Scan for the cell matching the given text and deliver its [x, y] coordinate at center. 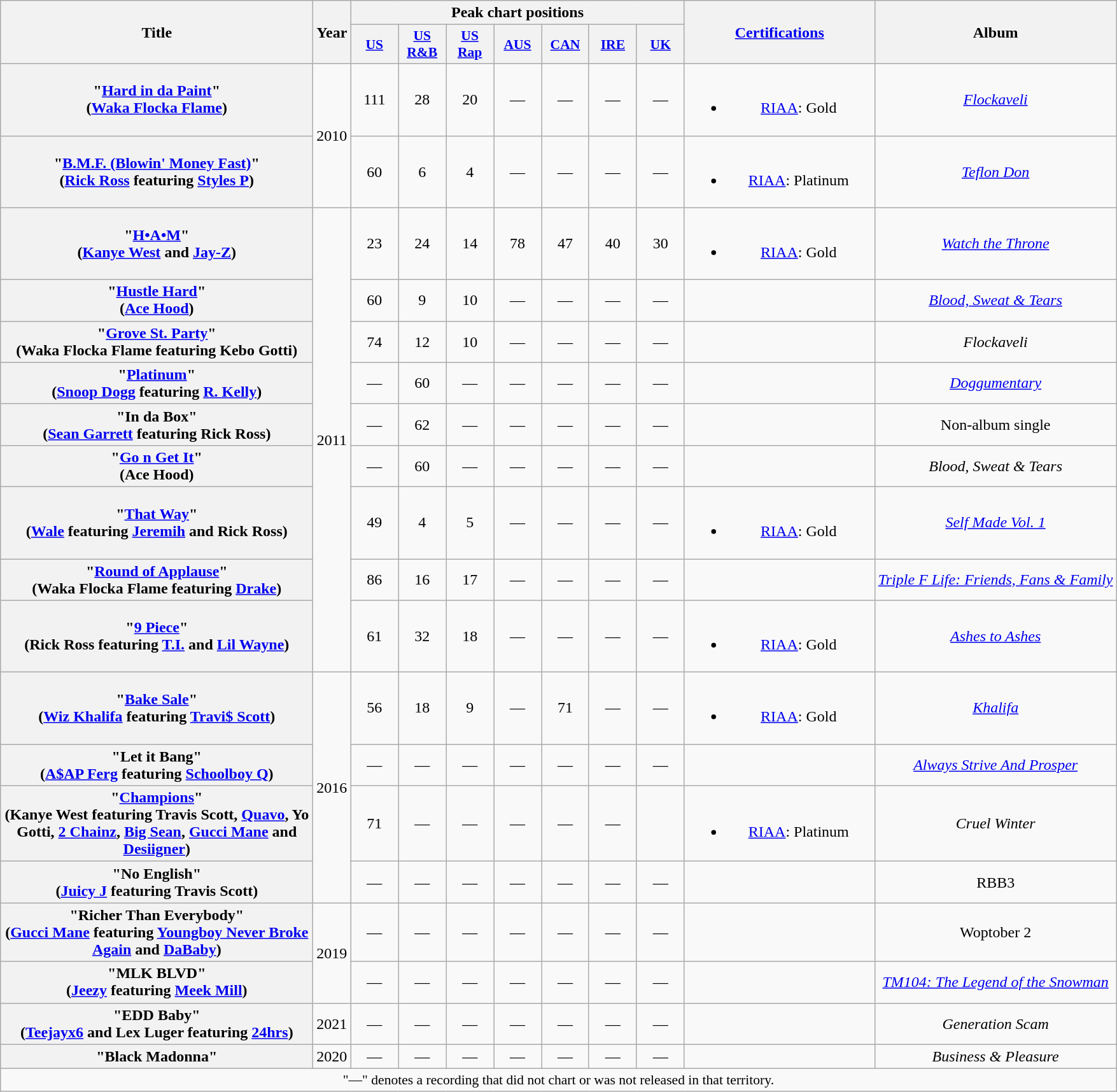
"Go n Get It"(Ace Hood) [157, 466]
Woptober 2 [995, 932]
32 [423, 637]
Always Strive And Prosper [995, 765]
2010 [332, 136]
Album [995, 32]
"In da Box"(Sean Garrett featuring Rick Ross) [157, 424]
"EDD Baby"(Teejayx6 and Lex Luger featuring 24hrs) [157, 1024]
"B.M.F. (Blowin' Money Fast)"(Rick Ross featuring Styles P) [157, 172]
Non-album single [995, 424]
US R&B [423, 45]
Doggumentary [995, 383]
Year [332, 32]
Title [157, 32]
"Platinum"(Snoop Dogg featuring R. Kelly) [157, 383]
2019 [332, 953]
24 [423, 243]
2011 [332, 440]
CAN [565, 45]
78 [518, 243]
"H•A•M"(Kanye West and Jay-Z) [157, 243]
6 [423, 172]
"—" denotes a recording that did not chart or was not released in that territory. [559, 1080]
"No English"(Juicy J featuring Travis Scott) [157, 883]
AUS [518, 45]
111 [374, 99]
47 [565, 243]
"That Way"(Wale featuring Jeremih and Rick Ross) [157, 522]
"Hustle Hard"(Ace Hood) [157, 301]
Khalifa [995, 708]
12 [423, 341]
Teflon Don [995, 172]
"Richer Than Everybody"(Gucci Mane featuring Youngboy Never Broke Again and DaBaby) [157, 932]
"Champions"(Kanye West featuring Travis Scott, Quavo, Yo Gotti, 2 Chainz, Big Sean, Gucci Mane and Desiigner) [157, 824]
2021 [332, 1024]
TM104: The Legend of the Snowman [995, 982]
"Round of Applause"(Waka Flocka Flame featuring Drake) [157, 579]
49 [374, 522]
5 [470, 522]
Cruel Winter [995, 824]
Ashes to Ashes [995, 637]
16 [423, 579]
IRE [612, 45]
"9 Piece"(Rick Ross featuring T.I. and Lil Wayne) [157, 637]
US [374, 45]
2020 [332, 1056]
"Hard in da Paint" (Waka Flocka Flame) [157, 99]
"Let it Bang"(A$AP Ferg featuring Schoolboy Q) [157, 765]
28 [423, 99]
US Rap [470, 45]
RBB3 [995, 883]
56 [374, 708]
UK [661, 45]
"MLK BLVD"(Jeezy featuring Meek Mill) [157, 982]
Generation Scam [995, 1024]
"Grove St. Party"(Waka Flocka Flame featuring Kebo Gotti) [157, 341]
86 [374, 579]
17 [470, 579]
Self Made Vol. 1 [995, 522]
Business & Pleasure [995, 1056]
30 [661, 243]
62 [423, 424]
Peak chart positions [517, 13]
74 [374, 341]
23 [374, 243]
"Black Madonna" [157, 1056]
Certifications [779, 32]
61 [374, 637]
20 [470, 99]
Triple F Life: Friends, Fans & Family [995, 579]
40 [612, 243]
"Bake Sale"(Wiz Khalifa featuring Travi$ Scott) [157, 708]
14 [470, 243]
Watch the Throne [995, 243]
2016 [332, 788]
